For the text-containing cell, return its midpoint in (X, Y) coordinate format. 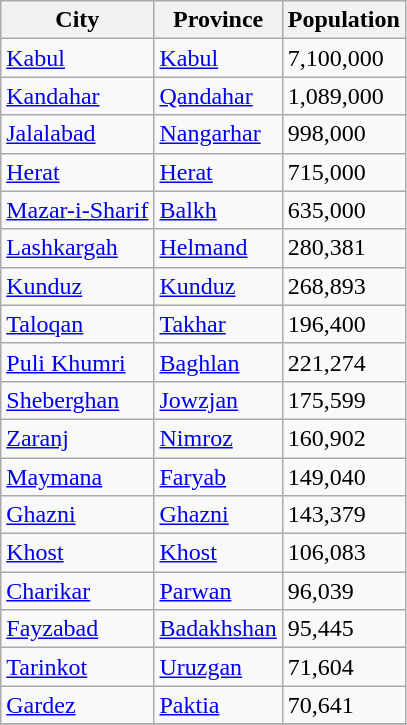
149,040 (344, 477)
106,083 (344, 553)
Faryab (218, 477)
160,902 (344, 438)
Takhar (218, 324)
Sheberghan (78, 400)
Nangarhar (218, 134)
95,445 (344, 629)
221,274 (344, 362)
Jalalabad (78, 134)
Puli Khumri (78, 362)
280,381 (344, 248)
7,100,000 (344, 58)
Fayzabad (78, 629)
70,641 (344, 705)
Parwan (218, 591)
1,089,000 (344, 96)
268,893 (344, 286)
96,039 (344, 591)
71,604 (344, 667)
Balkh (218, 210)
Paktia (218, 705)
Jowzjan (218, 400)
Taloqan (78, 324)
715,000 (344, 172)
Lashkargah (78, 248)
Zaranj (78, 438)
Province (218, 20)
City (78, 20)
Baghlan (218, 362)
Gardez (78, 705)
Charikar (78, 591)
Kandahar (78, 96)
143,379 (344, 515)
196,400 (344, 324)
Qandahar (218, 96)
Maymana (78, 477)
Mazar-i-Sharif (78, 210)
998,000 (344, 134)
Uruzgan (218, 667)
Helmand (218, 248)
Nimroz (218, 438)
Tarinkot (78, 667)
635,000 (344, 210)
Badakhshan (218, 629)
Population (344, 20)
175,599 (344, 400)
